Output the (x, y) coordinate of the center of the cell containing the given text.  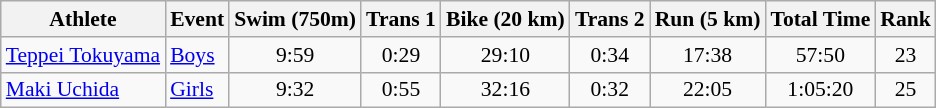
9:32 (295, 90)
0:29 (401, 55)
25 (906, 90)
Run (5 km) (708, 19)
Swim (750m) (295, 19)
0:34 (610, 55)
32:16 (506, 90)
0:32 (610, 90)
Teppei Tokuyama (83, 55)
Bike (20 km) (506, 19)
9:59 (295, 55)
23 (906, 55)
17:38 (708, 55)
1:05:20 (820, 90)
57:50 (820, 55)
22:05 (708, 90)
Maki Uchida (83, 90)
Trans 2 (610, 19)
Boys (197, 55)
Event (197, 19)
Total Time (820, 19)
Athlete (83, 19)
Rank (906, 19)
0:55 (401, 90)
Girls (197, 90)
29:10 (506, 55)
Trans 1 (401, 19)
